Return [X, Y] of the center of cell containing provided text 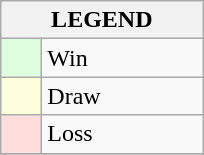
Loss [122, 134]
Win [122, 58]
Draw [122, 96]
LEGEND [102, 20]
